Return the (x, y) coordinate for the center point of the cell that contains the specified text.  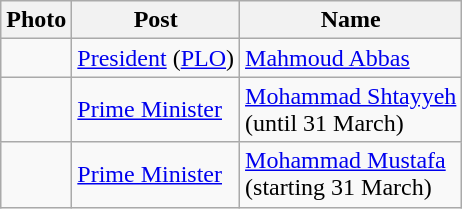
Mohammad Mustafa(starting 31 March) (351, 174)
President (PLO) (156, 58)
Mohammad Shtayyeh(until 31 March) (351, 110)
Post (156, 20)
Name (351, 20)
Mahmoud Abbas (351, 58)
Photo (36, 20)
